From the cell containing the given text, extract its center point as [x, y] coordinate. 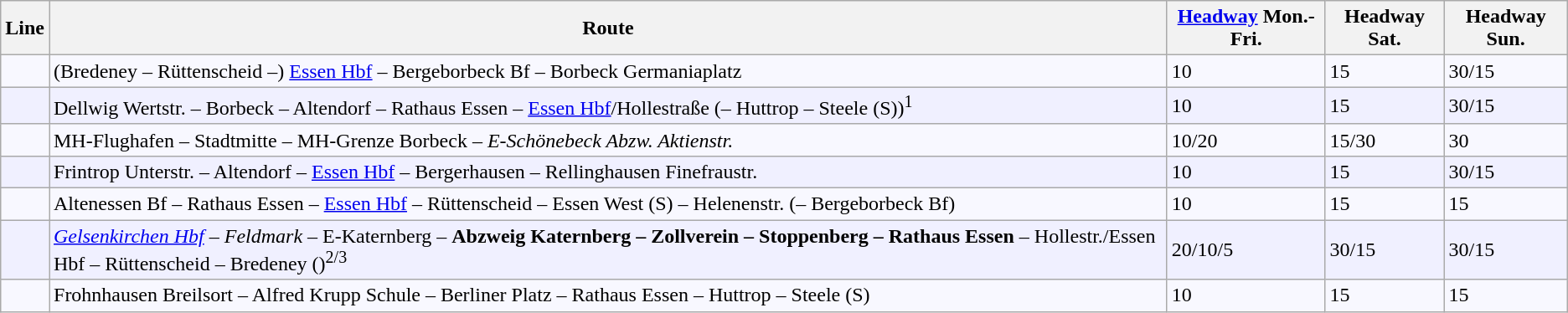
15/30 [1385, 140]
MH-Flughafen – Stadtmitte – MH-Grenze Borbeck – E-Schönebeck Abzw. Aktienstr. [608, 140]
(Bredeney – Rüttenscheid –) Essen Hbf – Bergeborbeck Bf – Borbeck Germaniaplatz [608, 71]
Headway Mon.-Fri. [1246, 28]
10/20 [1246, 140]
Dellwig Wertstr. – Borbeck – Altendorf – Rathaus Essen – Essen Hbf/Hollestraße (– Huttrop – Steele (S))1 [608, 105]
Route [608, 28]
Headway Sun. [1506, 28]
Frintrop Unterstr. – Altendorf – Essen Hbf – Bergerhausen – Rellinghausen Finefraustr. [608, 172]
Frohnhausen Breilsort – Alfred Krupp Schule – Berliner Platz – Rathaus Essen – Huttrop – Steele (S) [608, 295]
Headway Sat. [1385, 28]
20/10/5 [1246, 250]
30 [1506, 140]
Line [25, 28]
Altenessen Bf – Rathaus Essen – Essen Hbf – Rüttenscheid – Essen West (S) – Helenenstr. (– Bergeborbeck Bf) [608, 204]
